Find where the given text appears and provide that cell's center as [x, y] coordinate. 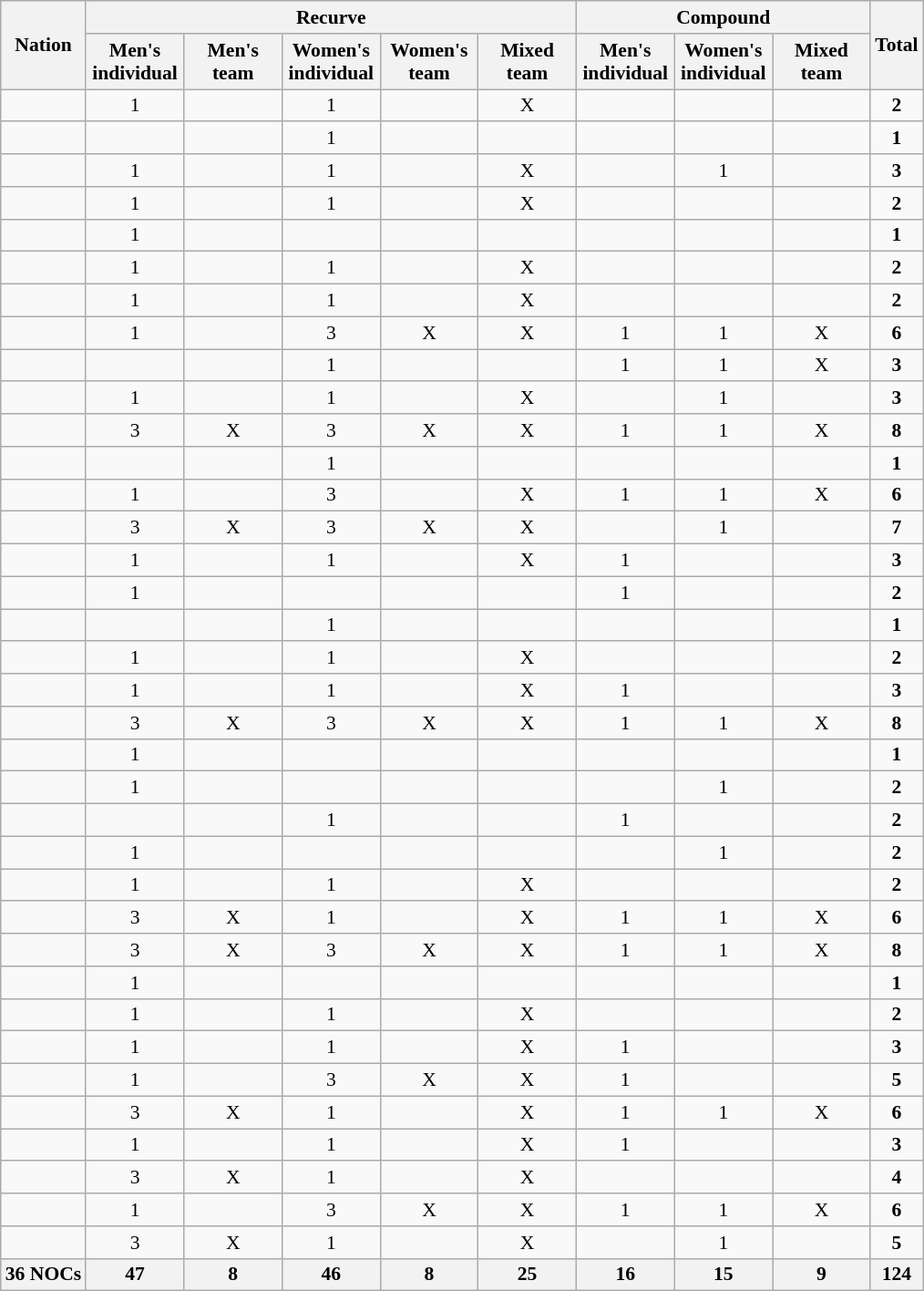
9 [822, 1275]
25 [528, 1275]
16 [625, 1275]
4 [897, 1178]
7 [897, 528]
Nation [44, 46]
124 [897, 1275]
Recurve [331, 17]
47 [135, 1275]
Men'steam [233, 62]
Compound [724, 17]
Women'steam [429, 62]
15 [724, 1275]
36 NOCs [44, 1275]
46 [331, 1275]
Total [897, 46]
